Return [x, y] of the center of cell containing provided text 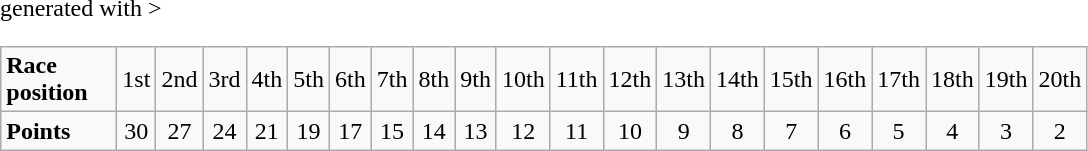
21 [267, 131]
6 [845, 131]
7th [392, 80]
9 [684, 131]
12th [630, 80]
8 [738, 131]
13 [476, 131]
30 [136, 131]
3rd [224, 80]
1st [136, 80]
10 [630, 131]
17th [899, 80]
19th [1006, 80]
24 [224, 131]
4th [267, 80]
8th [434, 80]
16th [845, 80]
13th [684, 80]
19 [309, 131]
4 [953, 131]
10th [523, 80]
3 [1006, 131]
11th [576, 80]
12 [523, 131]
14 [434, 131]
20th [1060, 80]
18th [953, 80]
2nd [180, 80]
2 [1060, 131]
11 [576, 131]
27 [180, 131]
15th [791, 80]
Points [59, 131]
9th [476, 80]
7 [791, 131]
5th [309, 80]
17 [350, 131]
15 [392, 131]
6th [350, 80]
Race position [59, 80]
14th [738, 80]
5 [899, 131]
